Return the [X, Y] coordinate for the center point of the cell that contains the specified text.  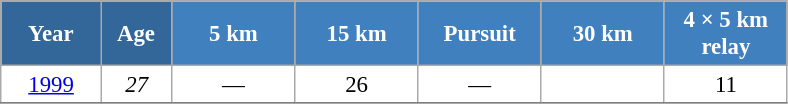
27 [136, 85]
Pursuit [480, 34]
11 [726, 85]
4 × 5 km relay [726, 34]
Age [136, 34]
1999 [52, 85]
Year [52, 34]
15 km [356, 34]
30 km [602, 34]
26 [356, 85]
5 km [234, 34]
